Output the [X, Y] coordinate of the center of the cell containing the given text.  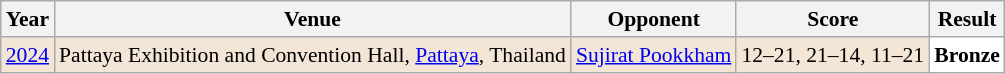
Year [28, 19]
Result [967, 19]
2024 [28, 55]
Score [832, 19]
Pattaya Exhibition and Convention Hall, Pattaya, Thailand [312, 55]
Sujirat Pookkham [654, 55]
12–21, 21–14, 11–21 [832, 55]
Venue [312, 19]
Bronze [967, 55]
Opponent [654, 19]
